Provide the [X, Y] coordinate of the cell's center where the given text is located.  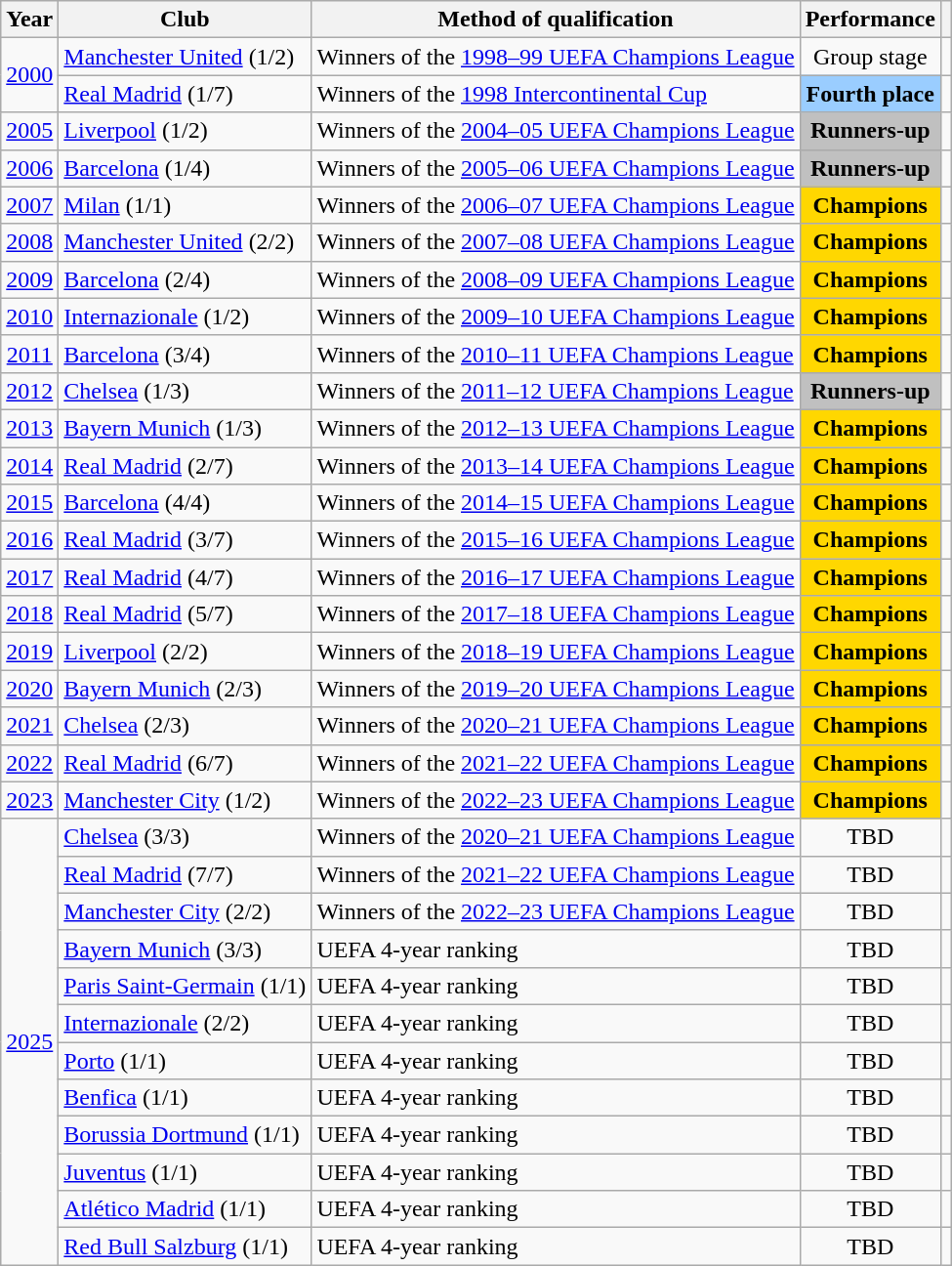
Atlético Madrid (1/1) [186, 1209]
Club [186, 20]
2013 [29, 428]
Winners of the 2004–05 UEFA Champions League [556, 131]
Paris Saint-Germain (1/1) [186, 986]
Winners of the 2008–09 UEFA Champions League [556, 279]
2012 [29, 391]
Internazionale (1/2) [186, 316]
Real Madrid (2/7) [186, 466]
Chelsea (2/3) [186, 726]
Real Madrid (1/7) [186, 94]
Manchester United (1/2) [186, 57]
Year [29, 20]
2005 [29, 131]
Winners of the 2009–10 UEFA Champions League [556, 316]
Winners of the 2012–13 UEFA Champions League [556, 428]
Milan (1/1) [186, 205]
2015 [29, 503]
2023 [29, 800]
2022 [29, 763]
Winners of the 2018–19 UEFA Champions League [556, 652]
Real Madrid (7/7) [186, 874]
Winners of the 2007–08 UEFA Champions League [556, 242]
Liverpool (2/2) [186, 652]
2020 [29, 689]
Barcelona (3/4) [186, 354]
2017 [29, 577]
Winners of the 2006–07 UEFA Champions League [556, 205]
2009 [29, 279]
Manchester City (2/2) [186, 911]
Winners of the 2011–12 UEFA Champions League [556, 391]
2011 [29, 354]
2000 [29, 75]
2010 [29, 316]
2018 [29, 614]
Winners of the 2013–14 UEFA Champions League [556, 466]
Porto (1/1) [186, 1060]
Winners of the 2015–16 UEFA Champions League [556, 540]
Winners of the 2016–17 UEFA Champions League [556, 577]
Real Madrid (4/7) [186, 577]
Winners of the 2010–11 UEFA Champions League [556, 354]
Liverpool (1/2) [186, 131]
Juventus (1/1) [186, 1172]
Red Bull Salzburg (1/1) [186, 1246]
Bayern Munich (3/3) [186, 949]
Manchester United (2/2) [186, 242]
Real Madrid (3/7) [186, 540]
Winners of the 2014–15 UEFA Champions League [556, 503]
Benfica (1/1) [186, 1098]
Barcelona (4/4) [186, 503]
Chelsea (1/3) [186, 391]
Winners of the 2005–06 UEFA Champions League [556, 168]
Internazionale (2/2) [186, 1023]
2016 [29, 540]
Winners of the 2017–18 UEFA Champions League [556, 614]
2007 [29, 205]
Winners of the 2019–20 UEFA Champions League [556, 689]
Borussia Dortmund (1/1) [186, 1135]
Method of qualification [556, 20]
Bayern Munich (2/3) [186, 689]
2019 [29, 652]
Group stage [870, 57]
Bayern Munich (1/3) [186, 428]
Performance [870, 20]
2006 [29, 168]
2008 [29, 242]
2025 [29, 1041]
Barcelona (1/4) [186, 168]
Winners of the 1998–99 UEFA Champions League [556, 57]
2014 [29, 466]
2021 [29, 726]
Real Madrid (5/7) [186, 614]
Winners of the 1998 Intercontinental Cup [556, 94]
Fourth place [870, 94]
Barcelona (2/4) [186, 279]
Manchester City (1/2) [186, 800]
Real Madrid (6/7) [186, 763]
Chelsea (3/3) [186, 837]
